Search for the cell housing the specified text and yield its [X, Y] center coordinate. 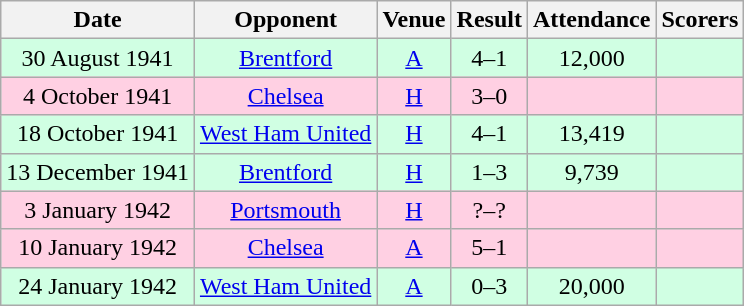
Date [98, 20]
0–3 [489, 286]
10 January 1942 [98, 248]
12,000 [591, 58]
4 October 1941 [98, 96]
24 January 1942 [98, 286]
3–0 [489, 96]
Portsmouth [285, 210]
18 October 1941 [98, 134]
Scorers [700, 20]
Opponent [285, 20]
Attendance [591, 20]
Result [489, 20]
30 August 1941 [98, 58]
3 January 1942 [98, 210]
Venue [414, 20]
1–3 [489, 172]
20,000 [591, 286]
13 December 1941 [98, 172]
?–? [489, 210]
13,419 [591, 134]
5–1 [489, 248]
9,739 [591, 172]
